Detect which cell encompasses the target text, then output its (x, y) center coordinate. 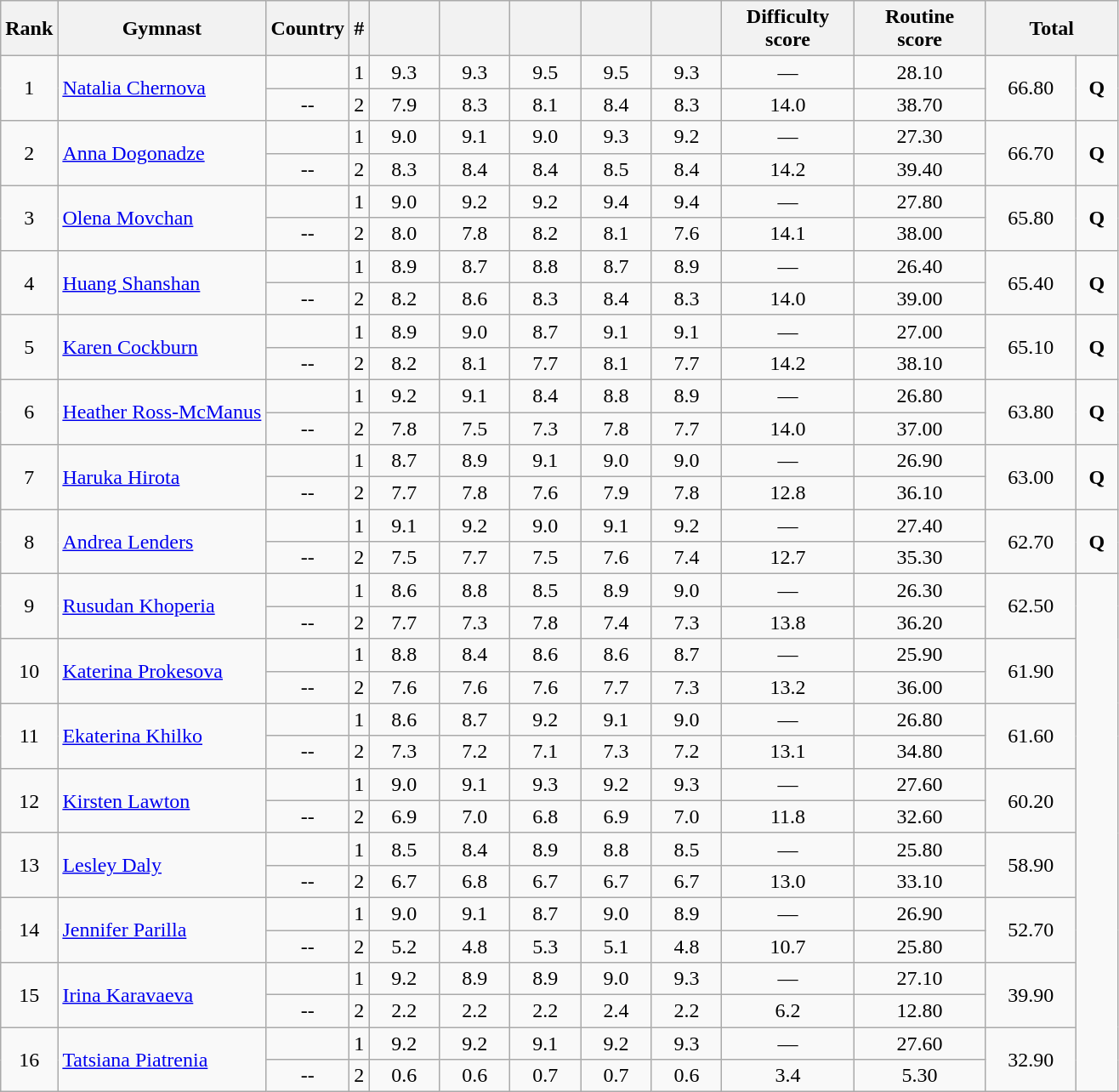
3.4 (787, 1076)
5.30 (920, 1076)
33.10 (920, 881)
66.70 (1031, 153)
36.00 (920, 687)
63.00 (1031, 477)
# (359, 29)
62.70 (1031, 542)
Irina Karavaeva (162, 995)
Andrea Lenders (162, 542)
38.70 (920, 105)
Ekaterina Khilko (162, 736)
12.8 (787, 493)
7 (29, 477)
12.80 (920, 1011)
2.4 (616, 1011)
34.80 (920, 752)
38.10 (920, 363)
14 (29, 930)
Olena Movchan (162, 218)
9 (29, 606)
27.30 (920, 137)
Katerina Prokesova (162, 671)
26.40 (920, 266)
11 (29, 736)
62.50 (1031, 606)
Rusudan Khoperia (162, 606)
Gymnast (162, 29)
39.90 (1031, 995)
39.00 (920, 299)
6 (29, 412)
12.7 (787, 558)
Jennifer Parilla (162, 930)
16 (29, 1060)
Lesley Daly (162, 865)
5.3 (546, 947)
Rank (29, 29)
Huang Shanshan (162, 282)
35.30 (920, 558)
12 (29, 800)
13.2 (787, 687)
63.80 (1031, 412)
32.60 (920, 816)
61.90 (1031, 671)
11.8 (787, 816)
5 (29, 347)
7.1 (546, 752)
60.20 (1031, 800)
Anna Dogonadze (162, 153)
65.10 (1031, 347)
13 (29, 865)
Natalia Chernova (162, 88)
8.0 (405, 234)
27.00 (920, 331)
5.2 (405, 947)
27.40 (920, 526)
65.80 (1031, 218)
52.70 (1031, 930)
39.40 (920, 169)
3 (29, 218)
13.0 (787, 881)
36.20 (920, 623)
27.80 (920, 202)
10.7 (787, 947)
Haruka Hirota (162, 477)
Routinescore (920, 29)
32.90 (1031, 1060)
26.30 (920, 590)
Kirsten Lawton (162, 800)
Karen Cockburn (162, 347)
14.1 (787, 234)
Country (308, 29)
36.10 (920, 493)
25.90 (920, 655)
61.60 (1031, 736)
66.80 (1031, 88)
8 (29, 542)
6.2 (787, 1011)
27.10 (920, 979)
28.10 (920, 72)
Total (1051, 29)
4 (29, 282)
Tatsiana Piatrenia (162, 1060)
10 (29, 671)
15 (29, 995)
Heather Ross-McManus (162, 412)
13.8 (787, 623)
5.1 (616, 947)
58.90 (1031, 865)
13.1 (787, 752)
37.00 (920, 428)
38.00 (920, 234)
65.40 (1031, 282)
Difficultyscore (787, 29)
